Return [x, y] of the center of cell containing provided text 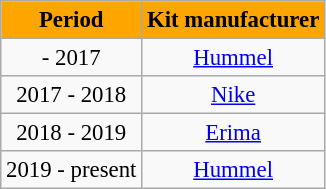
- 2017 [72, 58]
Nike [234, 95]
2019 - present [72, 170]
Erima [234, 133]
2017 - 2018 [72, 95]
Kit manufacturer [234, 20]
2018 - 2019 [72, 133]
Period [72, 20]
